Identify which cell holds the provided text, then report its [x, y] central coordinate. 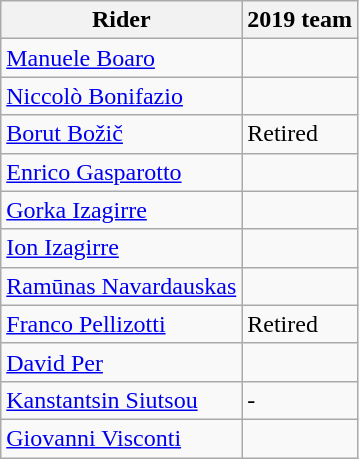
Enrico Gasparotto [122, 172]
David Per [122, 362]
2019 team [300, 20]
Rider [122, 20]
Ramūnas Navardauskas [122, 286]
Borut Božič [122, 134]
Franco Pellizotti [122, 324]
Kanstantsin Siutsou [122, 400]
Ion Izagirre [122, 248]
Manuele Boaro [122, 58]
- [300, 400]
Niccolò Bonifazio [122, 96]
Giovanni Visconti [122, 438]
Gorka Izagirre [122, 210]
